Locate the cell with the specified text and output its (X, Y) center coordinate. 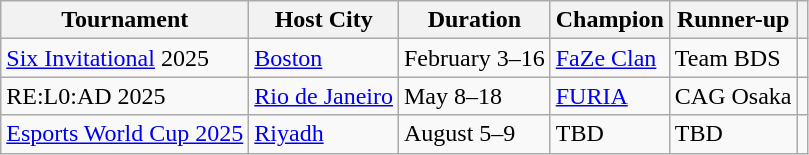
Riyadh (324, 134)
August 5–9 (474, 134)
Champion (610, 20)
February 3–16 (474, 58)
Six Invitational 2025 (125, 58)
Tournament (125, 20)
Host City (324, 20)
Team BDS (733, 58)
Esports World Cup 2025 (125, 134)
May 8–18 (474, 96)
Duration (474, 20)
Runner-up (733, 20)
FURIA (610, 96)
RE:L0:AD 2025 (125, 96)
Boston (324, 58)
Rio de Janeiro (324, 96)
CAG Osaka (733, 96)
FaZe Clan (610, 58)
